Provide the [x, y] coordinate of the cell's center where the given text is located.  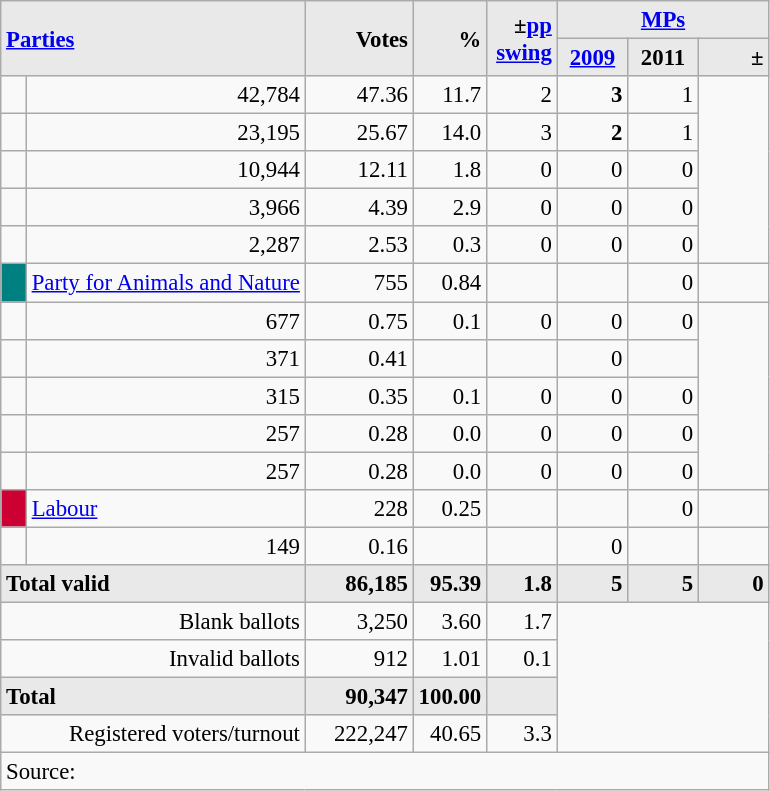
3,250 [359, 621]
371 [166, 358]
Blank ballots [153, 621]
42,784 [166, 95]
MPs [663, 20]
222,247 [359, 734]
95.39 [450, 584]
3.3 [522, 734]
86,185 [359, 584]
Total [153, 697]
2011 [664, 58]
0.25 [450, 509]
10,944 [166, 170]
14.0 [450, 133]
Votes [359, 38]
Registered voters/turnout [153, 734]
12.11 [359, 170]
2.9 [450, 208]
2009 [592, 58]
Parties [153, 38]
0.16 [359, 546]
± [734, 58]
755 [359, 283]
Party for Animals and Nature [166, 283]
Invalid ballots [153, 659]
100.00 [450, 697]
% [450, 38]
0.35 [359, 396]
228 [359, 509]
3.60 [450, 621]
2,287 [166, 245]
40.65 [450, 734]
0.41 [359, 358]
Labour [166, 509]
0.75 [359, 321]
315 [166, 396]
1.01 [450, 659]
47.36 [359, 95]
Total valid [153, 584]
11.7 [450, 95]
±pp swing [522, 38]
4.39 [359, 208]
0.84 [450, 283]
25.67 [359, 133]
23,195 [166, 133]
677 [166, 321]
149 [166, 546]
3,966 [166, 208]
90,347 [359, 697]
2.53 [359, 245]
Source: [385, 772]
1.7 [522, 621]
0.3 [450, 245]
912 [359, 659]
